Find where the given text appears and provide that cell's center as (x, y) coordinate. 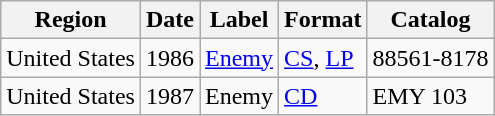
Format (323, 20)
CS, LP (323, 58)
88561-8178 (430, 58)
EMY 103 (430, 96)
Catalog (430, 20)
Region (71, 20)
1987 (170, 96)
CD (323, 96)
Label (240, 20)
1986 (170, 58)
Date (170, 20)
